From the cell containing the given text, extract its center point as [X, Y] coordinate. 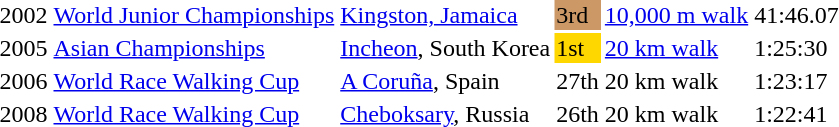
3rd [578, 15]
10,000 m walk [676, 15]
Asian Championships [194, 48]
1st [578, 48]
World Junior Championships [194, 15]
A Coruña, Spain [446, 81]
Incheon, South Korea [446, 48]
World Race Walking Cup [194, 81]
Kingston, Jamaica [446, 15]
27th [578, 81]
